For the text-containing cell, return its midpoint in [X, Y] coordinate format. 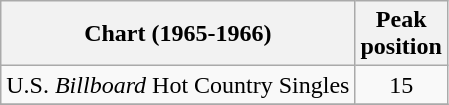
Peakposition [401, 34]
15 [401, 85]
U.S. Billboard Hot Country Singles [178, 85]
Chart (1965-1966) [178, 34]
